Capture the cell that displays the provided text and extract its [x, y] central coordinate. 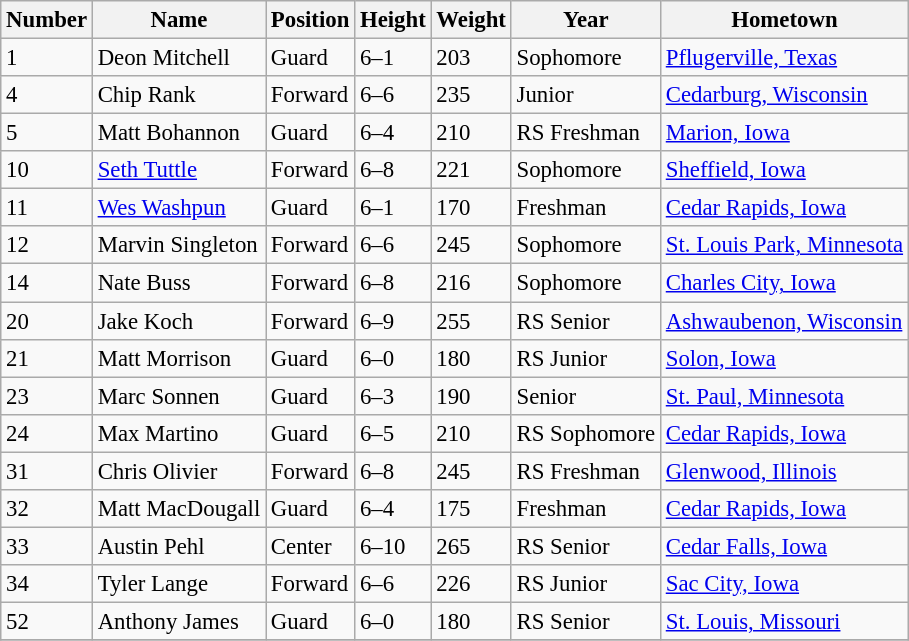
Weight [471, 20]
Marion, Iowa [784, 133]
Marc Sonnen [178, 396]
255 [471, 321]
Solon, Iowa [784, 358]
Name [178, 20]
6–10 [393, 546]
20 [47, 321]
Wes Washpun [178, 208]
265 [471, 546]
10 [47, 170]
226 [471, 584]
Position [310, 20]
216 [471, 283]
235 [471, 95]
Anthony James [178, 621]
Nate Buss [178, 283]
Height [393, 20]
Chris Olivier [178, 471]
Glenwood, Illinois [784, 471]
Chip Rank [178, 95]
4 [47, 95]
RS Sophomore [586, 433]
203 [471, 58]
St. Paul, Minnesota [784, 396]
Matt Morrison [178, 358]
Junior [586, 95]
6–5 [393, 433]
St. Louis, Missouri [784, 621]
Sheffield, Iowa [784, 170]
175 [471, 509]
Pflugerville, Texas [784, 58]
Deon Mitchell [178, 58]
21 [47, 358]
Matt MacDougall [178, 509]
31 [47, 471]
Center [310, 546]
Cedar Falls, Iowa [784, 546]
190 [471, 396]
5 [47, 133]
Charles City, Iowa [784, 283]
Jake Koch [178, 321]
24 [47, 433]
23 [47, 396]
11 [47, 208]
Hometown [784, 20]
1 [47, 58]
34 [47, 584]
Marvin Singleton [178, 245]
32 [47, 509]
Ashwaubenon, Wisconsin [784, 321]
6–3 [393, 396]
221 [471, 170]
33 [47, 546]
Matt Bohannon [178, 133]
12 [47, 245]
Cedarburg, Wisconsin [784, 95]
Sac City, Iowa [784, 584]
Seth Tuttle [178, 170]
Senior [586, 396]
170 [471, 208]
Austin Pehl [178, 546]
Max Martino [178, 433]
14 [47, 283]
Tyler Lange [178, 584]
St. Louis Park, Minnesota [784, 245]
6–9 [393, 321]
Number [47, 20]
Year [586, 20]
52 [47, 621]
